Capture the cell that displays the provided text and extract its [X, Y] central coordinate. 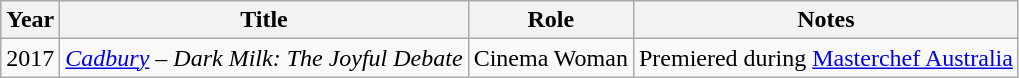
2017 [30, 58]
Cadbury – Dark Milk: The Joyful Debate [264, 58]
Title [264, 20]
Notes [826, 20]
Role [550, 20]
Cinema Woman [550, 58]
Year [30, 20]
Premiered during Masterchef Australia [826, 58]
